Locate the cell with the specified text and output its [X, Y] center coordinate. 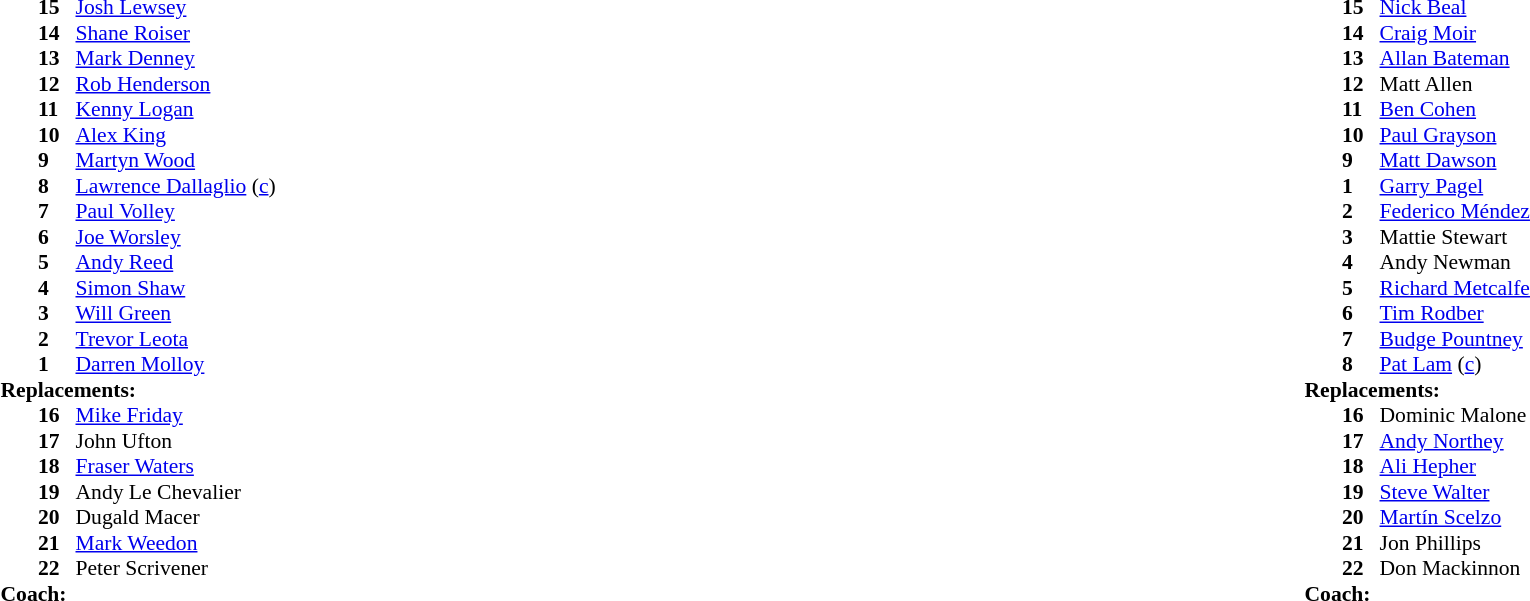
Allan Bateman [1455, 59]
Andy Reed [176, 263]
Shane Roiser [176, 33]
Paul Volley [176, 211]
Mattie Stewart [1455, 237]
Ali Hepher [1455, 467]
Ben Cohen [1455, 109]
Dominic Malone [1455, 415]
Paul Grayson [1455, 135]
Andy Northey [1455, 441]
Richard Metcalfe [1455, 288]
Mark Denney [176, 59]
Jon Phillips [1455, 543]
Fraser Waters [176, 467]
Steve Walter [1455, 492]
Budge Pountney [1455, 339]
Andy Le Chevalier [176, 492]
Lawrence Dallaglio (c) [176, 186]
Pat Lam (c) [1455, 365]
Darren Molloy [176, 365]
Dugald Macer [176, 517]
Andy Newman [1455, 263]
Alex King [176, 135]
John Ufton [176, 441]
Will Green [176, 313]
Peter Scrivener [176, 569]
Rob Henderson [176, 84]
Craig Moir [1455, 33]
Martín Scelzo [1455, 517]
Mike Friday [176, 415]
Mark Weedon [176, 543]
Don Mackinnon [1455, 569]
Kenny Logan [176, 109]
Matt Dawson [1455, 161]
Garry Pagel [1455, 186]
Federico Méndez [1455, 211]
Joe Worsley [176, 237]
Tim Rodber [1455, 313]
Trevor Leota [176, 339]
Simon Shaw [176, 288]
Martyn Wood [176, 161]
Matt Allen [1455, 84]
